Extract the [x, y] coordinate from the center of the cell holding the provided text.  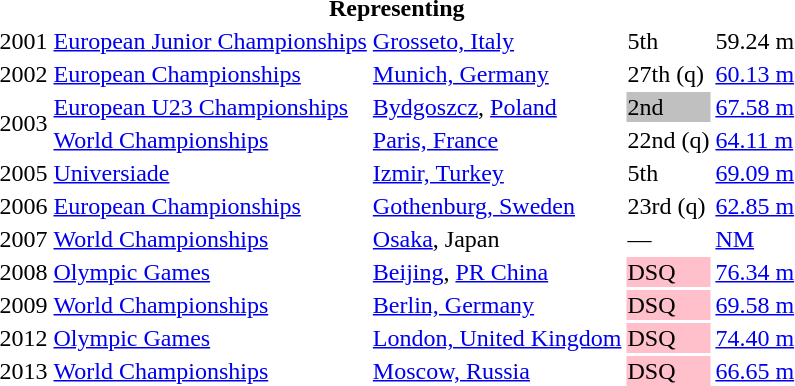
Universiade [210, 173]
European U23 Championships [210, 107]
27th (q) [668, 74]
Berlin, Germany [497, 305]
2nd [668, 107]
London, United Kingdom [497, 338]
Moscow, Russia [497, 371]
Osaka, Japan [497, 239]
Gothenburg, Sweden [497, 206]
23rd (q) [668, 206]
Munich, Germany [497, 74]
European Junior Championships [210, 41]
Bydgoszcz, Poland [497, 107]
Izmir, Turkey [497, 173]
Paris, France [497, 140]
Beijing, PR China [497, 272]
Grosseto, Italy [497, 41]
— [668, 239]
22nd (q) [668, 140]
